For the text-containing cell, return its midpoint in (x, y) coordinate format. 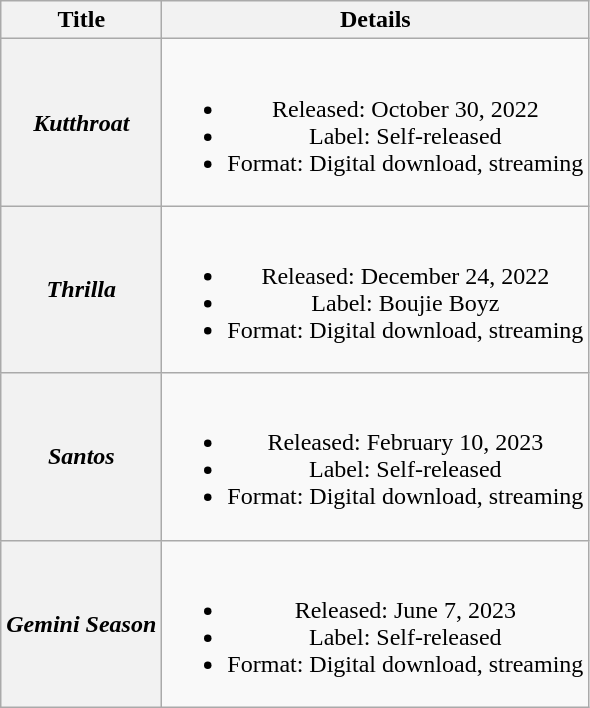
Title (82, 20)
Thrilla (82, 290)
Gemini Season (82, 624)
Released: June 7, 2023Label: Self-releasedFormat: Digital download, streaming (376, 624)
Details (376, 20)
Kutthroat (82, 122)
Released: February 10, 2023Label: Self-releasedFormat: Digital download, streaming (376, 456)
Released: October 30, 2022Label: Self-releasedFormat: Digital download, streaming (376, 122)
Released: December 24, 2022Label: Boujie BoyzFormat: Digital download, streaming (376, 290)
Santos (82, 456)
